For the text-containing cell, return its midpoint in [x, y] coordinate format. 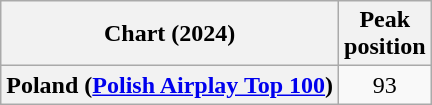
Peakposition [385, 34]
Chart (2024) [170, 34]
93 [385, 85]
Poland (Polish Airplay Top 100) [170, 85]
